Extract the [x, y] coordinate from the center of the cell holding the provided text.  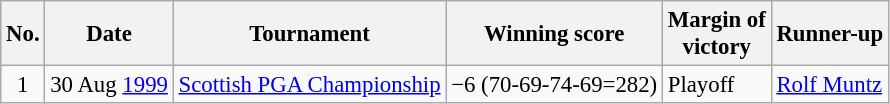
1 [23, 85]
Rolf Muntz [830, 85]
30 Aug 1999 [109, 85]
Scottish PGA Championship [310, 85]
Winning score [554, 34]
Runner-up [830, 34]
Date [109, 34]
Margin ofvictory [716, 34]
No. [23, 34]
Playoff [716, 85]
Tournament [310, 34]
−6 (70-69-74-69=282) [554, 85]
